Scan for the cell matching the given text and deliver its [X, Y] coordinate at center. 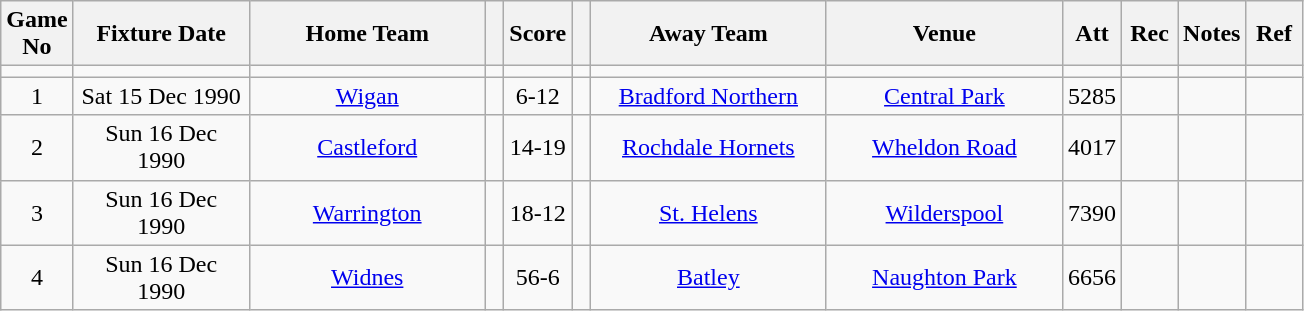
Ref [1274, 34]
Att [1092, 34]
Bradford Northern [708, 96]
6656 [1092, 278]
7390 [1092, 212]
Fixture Date [161, 34]
Batley [708, 278]
St. Helens [708, 212]
18-12 [538, 212]
Warrington [367, 212]
Wilderspool [944, 212]
56-6 [538, 278]
Naughton Park [944, 278]
Home Team [367, 34]
5285 [1092, 96]
Venue [944, 34]
4017 [1092, 148]
Wigan [367, 96]
Score [538, 34]
Wheldon Road [944, 148]
14-19 [538, 148]
2 [37, 148]
Sat 15 Dec 1990 [161, 96]
Central Park [944, 96]
Rochdale Hornets [708, 148]
4 [37, 278]
6-12 [538, 96]
1 [37, 96]
Widnes [367, 278]
3 [37, 212]
Away Team [708, 34]
Rec [1150, 34]
Castleford [367, 148]
Game No [37, 34]
Notes [1212, 34]
